Capture the cell that displays the provided text and extract its (x, y) central coordinate. 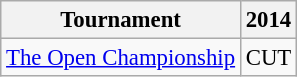
CUT (268, 58)
Tournament (121, 20)
2014 (268, 20)
The Open Championship (121, 58)
